Output the (X, Y) coordinate of the center of the cell containing the given text.  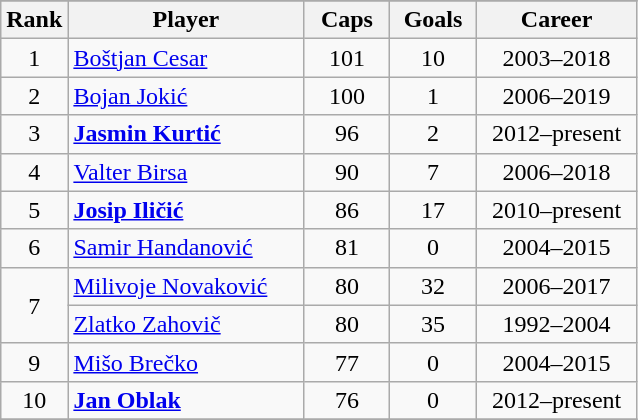
1992–2004 (556, 324)
Goals (433, 20)
Valter Birsa (186, 172)
76 (347, 400)
77 (347, 362)
Mišo Brečko (186, 362)
86 (347, 210)
81 (347, 248)
96 (347, 134)
2006–2018 (556, 172)
100 (347, 96)
9 (34, 362)
2010–present (556, 210)
35 (433, 324)
3 (34, 134)
32 (433, 286)
Samir Handanović (186, 248)
2003–2018 (556, 58)
6 (34, 248)
Caps (347, 20)
5 (34, 210)
Milivoje Novaković (186, 286)
Josip Iličić (186, 210)
Boštjan Cesar (186, 58)
17 (433, 210)
Player (186, 20)
2006–2017 (556, 286)
2006–2019 (556, 96)
101 (347, 58)
Bojan Jokić (186, 96)
Career (556, 20)
90 (347, 172)
Jasmin Kurtić (186, 134)
4 (34, 172)
Rank (34, 20)
Zlatko Zahovič (186, 324)
Jan Oblak (186, 400)
